Locate the cell with the specified text and output its (x, y) center coordinate. 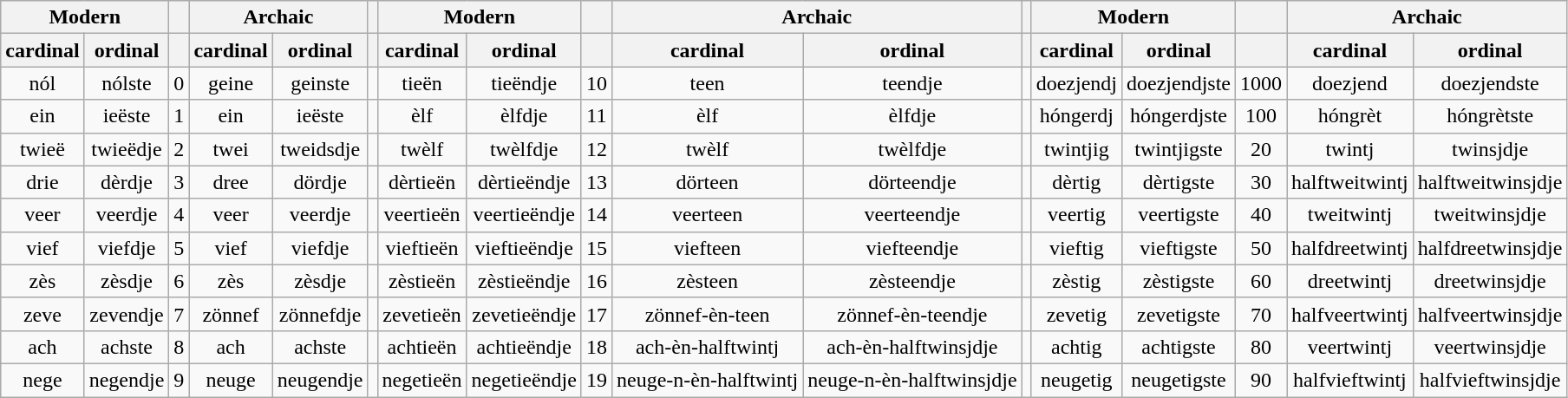
hóngrètste (1490, 116)
2 (179, 149)
dreetwintj (1350, 281)
1 (179, 116)
tweitwintj (1350, 215)
8 (179, 347)
hóngerdjste (1178, 116)
20 (1261, 149)
15 (597, 248)
veertigste (1178, 215)
zèstig (1076, 281)
dèrtieën (421, 182)
dèrtig (1076, 182)
dörteendje (912, 182)
zevetig (1076, 314)
twintjigste (1178, 149)
twei (231, 149)
ach-èn-halftwintj (707, 347)
tweitwinsjdje (1490, 215)
zèsteendje (912, 281)
14 (597, 215)
zèstieën (421, 281)
veerteen (707, 215)
19 (597, 380)
16 (597, 281)
3 (179, 182)
vieftigste (1178, 248)
0 (179, 83)
zevendje (127, 314)
veertieën (421, 215)
zevetigste (1178, 314)
veerteendje (912, 215)
achtig (1076, 347)
halfdreetwinsjdje (1490, 248)
zönnefdje (320, 314)
40 (1261, 215)
halfveertwintj (1350, 314)
halfvieftwinsjdje (1490, 380)
dree (231, 182)
negendje (127, 380)
dèrtieëndje (524, 182)
twieë (42, 149)
nege (42, 380)
zevetieëndje (524, 314)
neugendje (320, 380)
vieftieën (421, 248)
halftweitwintj (1350, 182)
doezjendj (1076, 83)
18 (597, 347)
dreetwinsjdje (1490, 281)
70 (1261, 314)
halfdreetwintj (1350, 248)
zèstigste (1178, 281)
zönnef (231, 314)
zèstieëndje (524, 281)
veertwinsjdje (1490, 347)
dèrdje (127, 182)
1000 (1261, 83)
twintjig (1076, 149)
dörteen (707, 182)
veertieëndje (524, 215)
halfvieftwintj (1350, 380)
dèrtigste (1178, 182)
twinsjdje (1490, 149)
neugetig (1076, 380)
13 (597, 182)
10 (597, 83)
30 (1261, 182)
tieëndje (524, 83)
17 (597, 314)
doezjendjste (1178, 83)
drie (42, 182)
dördje (320, 182)
doezjend (1350, 83)
viefteendje (912, 248)
hóngerdj (1076, 116)
12 (597, 149)
negetieëndje (524, 380)
zevetieën (421, 314)
6 (179, 281)
zèsteen (707, 281)
4 (179, 215)
5 (179, 248)
neuge-n-èn-halftwinsjdje (912, 380)
veertig (1076, 215)
teen (707, 83)
50 (1261, 248)
halfveertwinsjdje (1490, 314)
geinste (320, 83)
geine (231, 83)
neuge-n-èn-halftwintj (707, 380)
90 (1261, 380)
100 (1261, 116)
twieëdje (127, 149)
vieftieëndje (524, 248)
nólste (127, 83)
achtieën (421, 347)
zönnef-èn-teen (707, 314)
negetieën (421, 380)
zeve (42, 314)
7 (179, 314)
tieën (421, 83)
11 (597, 116)
nól (42, 83)
9 (179, 380)
60 (1261, 281)
vieftig (1076, 248)
viefteen (707, 248)
twintj (1350, 149)
halftweitwinsjdje (1490, 182)
doezjendste (1490, 83)
neugetigste (1178, 380)
achtieëndje (524, 347)
80 (1261, 347)
achtigste (1178, 347)
tweidsdje (320, 149)
hóngrèt (1350, 116)
ach-èn-halftwinsjdje (912, 347)
veertwintj (1350, 347)
teendje (912, 83)
neuge (231, 380)
zönnef-èn-teendje (912, 314)
